Determine the [X, Y] coordinate at the center of the cell enclosing the given text.  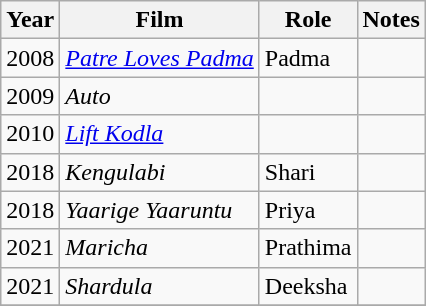
2010 [30, 134]
Notes [391, 20]
2009 [30, 96]
Priya [308, 210]
Padma [308, 58]
Role [308, 20]
Lift Kodla [160, 134]
Shardula [160, 286]
Film [160, 20]
Kengulabi [160, 172]
Yaarige Yaaruntu [160, 210]
Patre Loves Padma [160, 58]
Year [30, 20]
Auto [160, 96]
Shari [308, 172]
Maricha [160, 248]
Prathima [308, 248]
2008 [30, 58]
Deeksha [308, 286]
